From the cell containing the given text, extract its center point as [X, Y] coordinate. 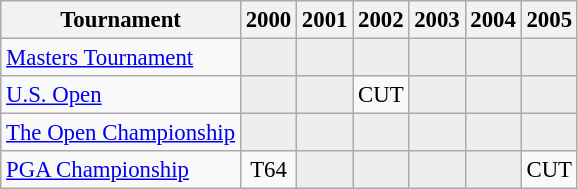
Tournament [121, 20]
2005 [549, 20]
2004 [493, 20]
The Open Championship [121, 133]
U.S. Open [121, 95]
Masters Tournament [121, 58]
PGA Championship [121, 170]
2003 [437, 20]
2000 [268, 20]
2002 [381, 20]
2001 [325, 20]
T64 [268, 170]
